Capture the cell that displays the provided text and extract its (X, Y) central coordinate. 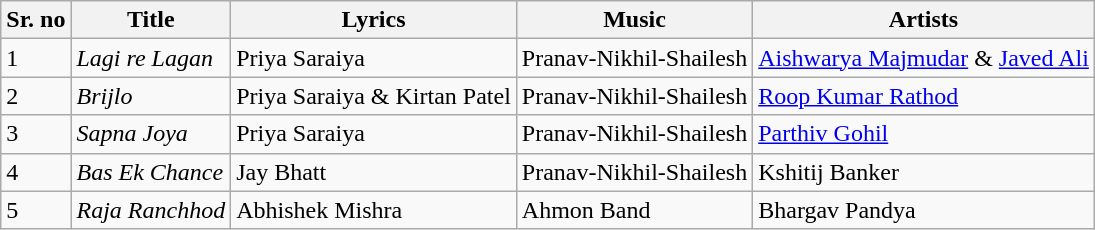
Bas Ek Chance (151, 172)
Bhargav Pandya (924, 210)
Lagi re Lagan (151, 58)
Parthiv Gohil (924, 134)
Sr. no (36, 20)
Abhishek Mishra (374, 210)
4 (36, 172)
1 (36, 58)
Jay Bhatt (374, 172)
Priya Saraiya & Kirtan Patel (374, 96)
Artists (924, 20)
Raja Ranchhod (151, 210)
Kshitij Banker (924, 172)
Music (634, 20)
Brijlo (151, 96)
Roop Kumar Rathod (924, 96)
2 (36, 96)
Sapna Joya (151, 134)
Aishwarya Majmudar & Javed Ali (924, 58)
Lyrics (374, 20)
Ahmon Band (634, 210)
3 (36, 134)
5 (36, 210)
Title (151, 20)
